Determine the [x, y] coordinate at the center of the cell enclosing the given text.  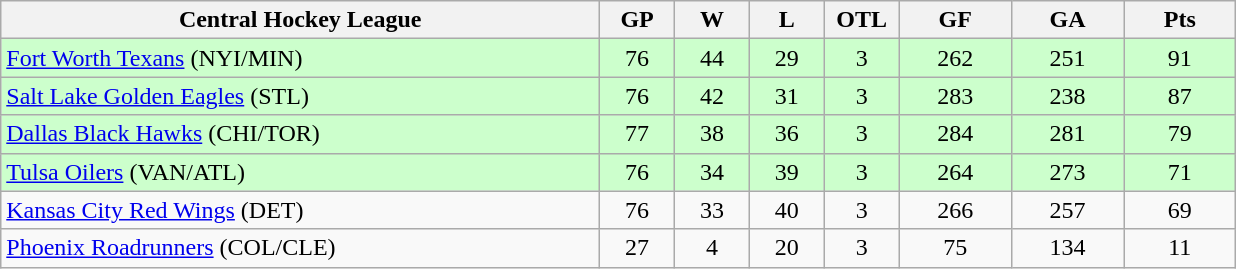
75 [955, 248]
238 [1067, 96]
Pts [1180, 20]
L [786, 20]
4 [712, 248]
251 [1067, 58]
281 [1067, 134]
273 [1067, 172]
40 [786, 210]
91 [1180, 58]
W [712, 20]
264 [955, 172]
79 [1180, 134]
Phoenix Roadrunners (COL/CLE) [300, 248]
Fort Worth Texans (NYI/MIN) [300, 58]
Tulsa Oilers (VAN/ATL) [300, 172]
283 [955, 96]
266 [955, 210]
Dallas Black Hawks (CHI/TOR) [300, 134]
27 [638, 248]
GA [1067, 20]
33 [712, 210]
34 [712, 172]
GP [638, 20]
OTL [862, 20]
69 [1180, 210]
257 [1067, 210]
20 [786, 248]
44 [712, 58]
42 [712, 96]
Salt Lake Golden Eagles (STL) [300, 96]
77 [638, 134]
87 [1180, 96]
36 [786, 134]
71 [1180, 172]
134 [1067, 248]
262 [955, 58]
Kansas City Red Wings (DET) [300, 210]
Central Hockey League [300, 20]
38 [712, 134]
29 [786, 58]
284 [955, 134]
31 [786, 96]
GF [955, 20]
11 [1180, 248]
39 [786, 172]
